Detect which cell encompasses the target text, then output its (X, Y) center coordinate. 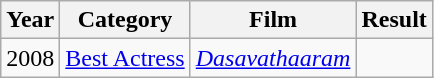
2008 (30, 58)
Year (30, 20)
Film (273, 20)
Best Actress (125, 58)
Category (125, 20)
Result (394, 20)
Dasavathaaram (273, 58)
